Provide the (X, Y) coordinate of the cell's center where the given text is located.  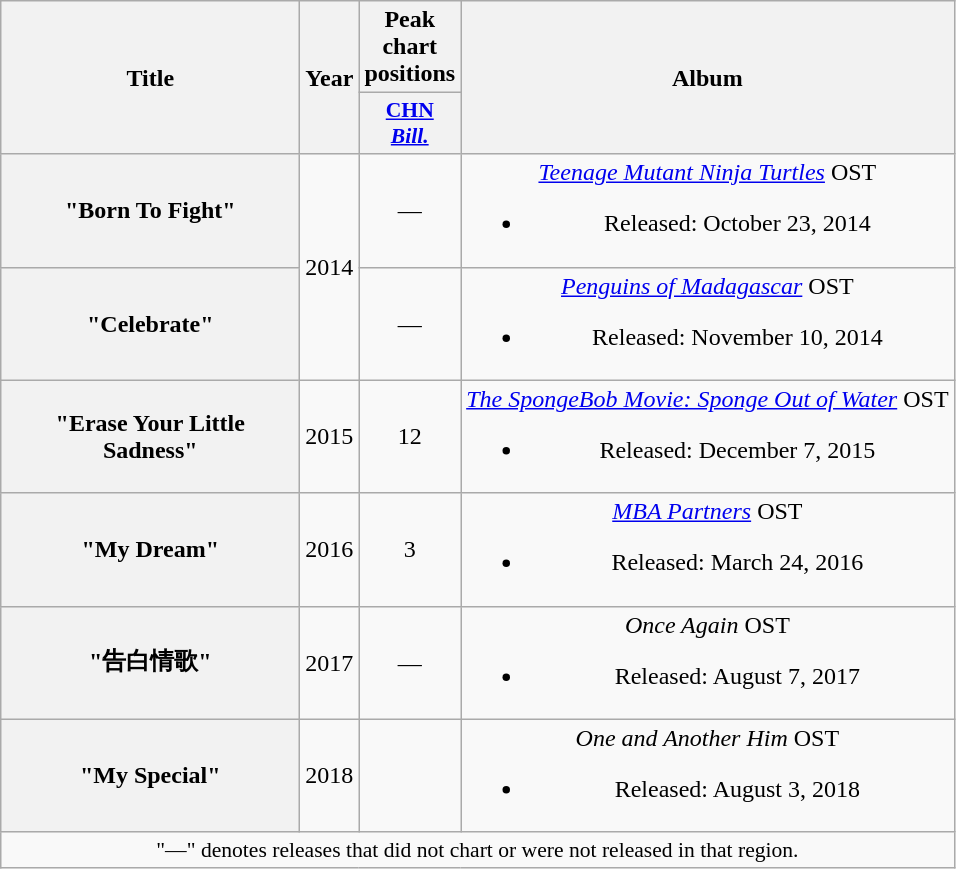
2018 (330, 776)
Year (330, 78)
Title (150, 78)
One and Another Him OSTReleased: August 3, 2018 (708, 776)
2015 (330, 436)
CHNBill. (410, 124)
MBA Partners OSTReleased: March 24, 2016 (708, 550)
2017 (330, 662)
"Celebrate" (150, 324)
12 (410, 436)
Peak chart positions (410, 47)
"—" denotes releases that did not chart or were not released in that region. (478, 850)
Album (708, 78)
"告白情歌" (150, 662)
The SpongeBob Movie: Sponge Out of Water OSTReleased: December 7, 2015 (708, 436)
Penguins of Madagascar OSTReleased: November 10, 2014 (708, 324)
"Born To Fight" (150, 210)
"Erase Your Little Sadness" (150, 436)
Once Again OSTReleased: August 7, 2017 (708, 662)
2016 (330, 550)
"My Special" (150, 776)
Teenage Mutant Ninja Turtles OSTReleased: October 23, 2014 (708, 210)
"My Dream" (150, 550)
2014 (330, 267)
3 (410, 550)
